Extract the [x, y] coordinate from the center of the cell holding the provided text.  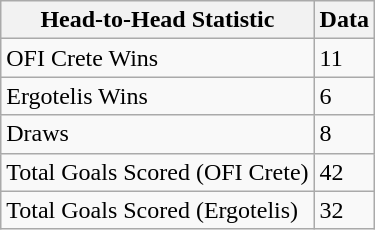
Draws [158, 134]
Data [344, 20]
OFI Crete Wins [158, 58]
6 [344, 96]
Total Goals Scored (OFI Crete) [158, 172]
Ergotelis Wins [158, 96]
8 [344, 134]
Total Goals Scored (Ergotelis) [158, 210]
11 [344, 58]
32 [344, 210]
Head-to-Head Statistic [158, 20]
42 [344, 172]
